Determine the (X, Y) coordinate at the center of the cell enclosing the given text.  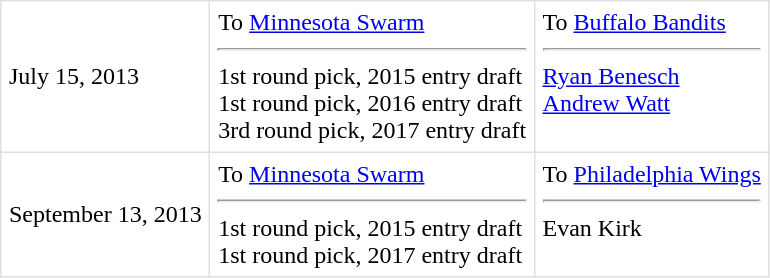
September 13, 2013 (106, 214)
To Philadelphia WingsEvan Kirk (652, 214)
To Buffalo BanditsRyan BeneschAndrew Watt (652, 77)
To Minnesota Swarm1st round pick, 2015 entry draft1st round pick, 2017 entry draft (372, 214)
July 15, 2013 (106, 77)
To Minnesota Swarm1st round pick, 2015 entry draft1st round pick, 2016 entry draft3rd round pick, 2017 entry draft (372, 77)
